Locate the cell with the specified text and output its [x, y] center coordinate. 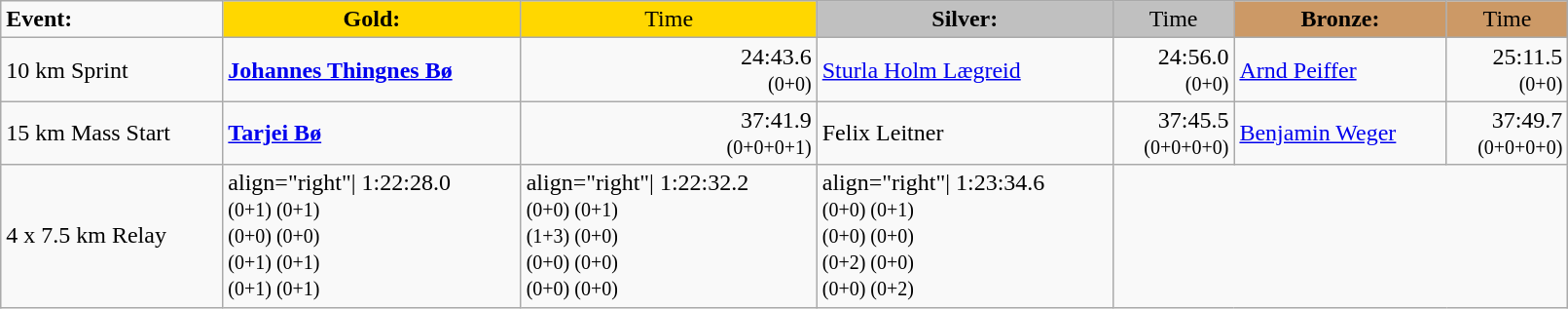
align="right"| 1:22:32.2(0+0) (0+1)(1+3) (0+0)(0+0) (0+0)(0+0) (0+0) [669, 236]
Gold: [372, 19]
Benjamin Weger [1340, 133]
37:41.9(0+0+0+1) [669, 133]
4 x 7.5 km Relay [112, 236]
37:49.7(0+0+0+0) [1507, 133]
align="right"| 1:23:34.6(0+0) (0+1)(0+0) (0+0)(0+2) (0+0)(0+0) (0+2) [965, 236]
24:43.6(0+0) [669, 70]
Felix Leitner [965, 133]
Arnd Peiffer [1340, 70]
Bronze: [1340, 19]
10 km Sprint [112, 70]
25:11.5(0+0) [1507, 70]
Event: [112, 19]
Tarjei Bø [372, 133]
37:45.5(0+0+0+0) [1174, 133]
Sturla Holm Lægreid [965, 70]
15 km Mass Start [112, 133]
Johannes Thingnes Bø [372, 70]
Silver: [965, 19]
24:56.0(0+0) [1174, 70]
align="right"| 1:22:28.0(0+1) (0+1)(0+0) (0+0)(0+1) (0+1)(0+1) (0+1) [372, 236]
